Scan for the cell matching the given text and deliver its [X, Y] coordinate at center. 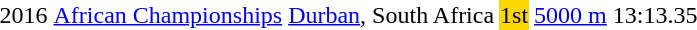
5000 m [571, 15]
Durban, South Africa [392, 15]
1st [514, 15]
African Championships [168, 15]
